For the text-containing cell, return its midpoint in (X, Y) coordinate format. 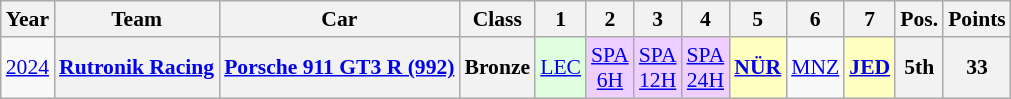
Rutronik Racing (136, 68)
Team (136, 19)
7 (870, 19)
NÜR (758, 68)
Year (28, 19)
SPA6H (610, 68)
Class (497, 19)
Porsche 911 GT3 R (992) (339, 68)
33 (977, 68)
2 (610, 19)
Pos. (919, 19)
2024 (28, 68)
JED (870, 68)
LEC (560, 68)
5 (758, 19)
Points (977, 19)
Car (339, 19)
4 (706, 19)
MNZ (815, 68)
Bronze (497, 68)
SPA12H (658, 68)
3 (658, 19)
6 (815, 19)
5th (919, 68)
1 (560, 19)
SPA24H (706, 68)
